Provide the (x, y) coordinate of the cell's center where the given text is located.  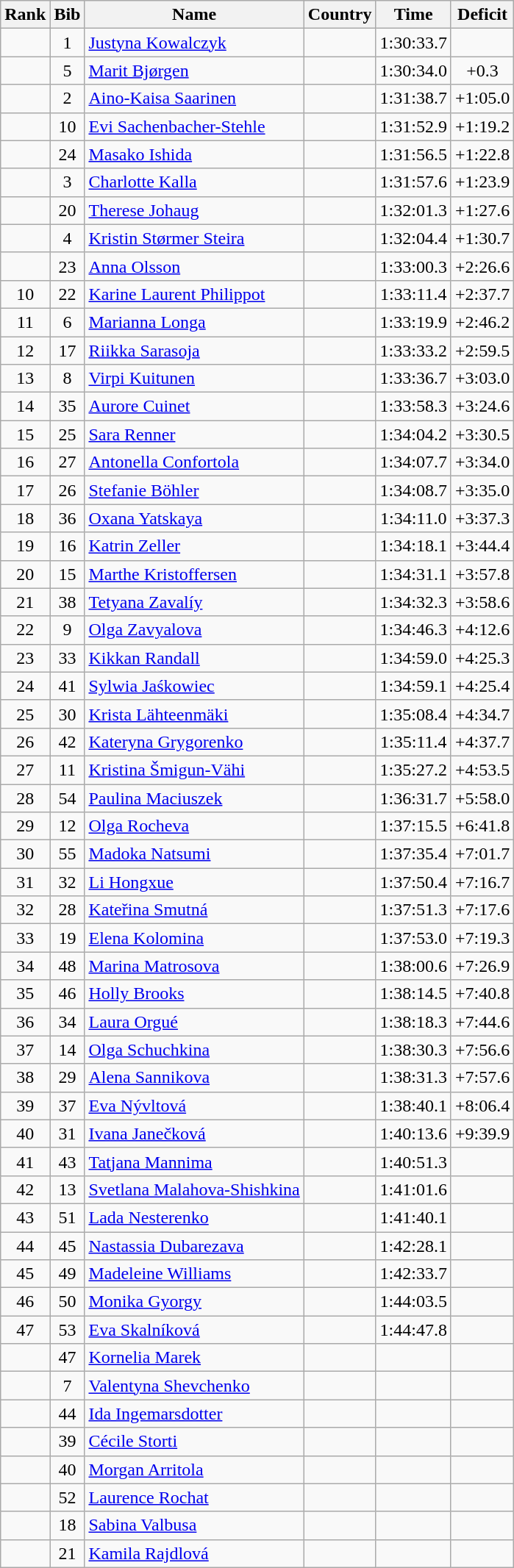
+7:40.8 (482, 994)
Ivana Janečková (194, 1134)
9 (68, 630)
+7:01.7 (482, 854)
6 (68, 322)
55 (68, 854)
1:37:53.0 (413, 938)
Time (413, 15)
1:44:47.8 (413, 1330)
50 (68, 1302)
+9:39.9 (482, 1134)
+3:34.0 (482, 462)
+4:12.6 (482, 630)
Sara Renner (194, 434)
+7:17.6 (482, 910)
Aino-Kaisa Saarinen (194, 99)
Virpi Kuitunen (194, 379)
1:44:03.5 (413, 1302)
Laurence Rochat (194, 1497)
Karine Laurent Philippot (194, 294)
1:40:51.3 (413, 1161)
+3:03.0 (482, 379)
1:31:57.6 (413, 182)
+7:19.3 (482, 938)
54 (68, 798)
Monika Gyorgy (194, 1302)
1:33:33.2 (413, 351)
8 (68, 379)
+3:57.8 (482, 574)
Marthe Kristoffersen (194, 574)
1:34:04.2 (413, 434)
Kamila Rajdlová (194, 1553)
Kristin Størmer Steira (194, 238)
7 (68, 1386)
1:32:01.3 (413, 210)
+1:27.6 (482, 210)
1:38:18.3 (413, 1022)
1:38:40.1 (413, 1106)
Anna Olsson (194, 266)
Kristina Šmigun-Vähi (194, 770)
+1:23.9 (482, 182)
+1:05.0 (482, 99)
+6:41.8 (482, 826)
Madeleine Williams (194, 1274)
1:34:08.7 (413, 490)
Kateryna Grygorenko (194, 742)
Therese Johaug (194, 210)
Justyna Kowalczyk (194, 43)
1:33:11.4 (413, 294)
Country (340, 15)
Riikka Sarasoja (194, 351)
1:34:11.0 (413, 518)
+4:53.5 (482, 770)
1:32:04.4 (413, 238)
1:38:14.5 (413, 994)
Masako Ishida (194, 154)
1 (68, 43)
1:42:33.7 (413, 1274)
1:33:19.9 (413, 322)
Antonella Confortola (194, 462)
Olga Rocheva (194, 826)
Morgan Arritola (194, 1469)
Marianna Longa (194, 322)
Alena Sannikova (194, 1078)
4 (68, 238)
1:40:13.6 (413, 1134)
+2:46.2 (482, 322)
1:34:59.1 (413, 686)
+2:26.6 (482, 266)
1:31:56.5 (413, 154)
Nastassia Dubarezava (194, 1246)
1:33:00.3 (413, 266)
+4:34.7 (482, 714)
+4:25.4 (482, 686)
1:34:07.7 (413, 462)
+4:37.7 (482, 742)
1:34:31.1 (413, 574)
+3:44.4 (482, 546)
+0.3 (482, 71)
1:31:52.9 (413, 126)
Name (194, 15)
Cécile Storti (194, 1442)
1:42:28.1 (413, 1246)
1:33:36.7 (413, 379)
Eva Nývltová (194, 1106)
1:36:31.7 (413, 798)
1:38:00.6 (413, 966)
Sylwia Jaśkowiec (194, 686)
5 (68, 71)
Rank (25, 15)
Aurore Cuinet (194, 407)
48 (68, 966)
Paulina Maciuszek (194, 798)
1:37:50.4 (413, 882)
1:37:35.4 (413, 854)
53 (68, 1330)
Madoka Natsumi (194, 854)
Stefanie Böhler (194, 490)
+5:58.0 (482, 798)
3 (68, 182)
Eva Skalníková (194, 1330)
Laura Orgué (194, 1022)
Holly Brooks (194, 994)
Lada Nesterenko (194, 1217)
1:37:15.5 (413, 826)
1:30:33.7 (413, 43)
+2:37.7 (482, 294)
Charlotte Kalla (194, 182)
49 (68, 1274)
Olga Schuchkina (194, 1050)
+7:57.6 (482, 1078)
1:33:58.3 (413, 407)
+3:58.6 (482, 602)
Deficit (482, 15)
1:34:59.0 (413, 658)
+3:37.3 (482, 518)
1:35:11.4 (413, 742)
Bib (68, 15)
+7:44.6 (482, 1022)
+8:06.4 (482, 1106)
Valentyna Shevchenko (194, 1386)
51 (68, 1217)
1:35:08.4 (413, 714)
1:31:38.7 (413, 99)
Kornelia Marek (194, 1358)
Katrin Zeller (194, 546)
Marit Bjørgen (194, 71)
Oxana Yatskaya (194, 518)
1:34:18.1 (413, 546)
Li Hongxue (194, 882)
1:38:31.3 (413, 1078)
1:41:40.1 (413, 1217)
+7:26.9 (482, 966)
+1:22.8 (482, 154)
Kateřina Smutná (194, 910)
Evi Sachenbacher-Stehle (194, 126)
+2:59.5 (482, 351)
1:34:46.3 (413, 630)
+7:16.7 (482, 882)
1:34:32.3 (413, 602)
+7:56.6 (482, 1050)
Tetyana Zavalíy (194, 602)
Ida Ingemarsdotter (194, 1414)
1:37:51.3 (413, 910)
Svetlana Malahova-Shishkina (194, 1189)
+3:24.6 (482, 407)
Tatjana Mannima (194, 1161)
+1:30.7 (482, 238)
1:38:30.3 (413, 1050)
Sabina Valbusa (194, 1525)
+3:35.0 (482, 490)
Kikkan Randall (194, 658)
+3:30.5 (482, 434)
2 (68, 99)
Marina Matrosova (194, 966)
52 (68, 1497)
1:30:34.0 (413, 71)
+1:19.2 (482, 126)
Krista Lähteenmäki (194, 714)
1:35:27.2 (413, 770)
1:41:01.6 (413, 1189)
+4:25.3 (482, 658)
Olga Zavyalova (194, 630)
Elena Kolomina (194, 938)
